From the cell containing the given text, extract its center point as [X, Y] coordinate. 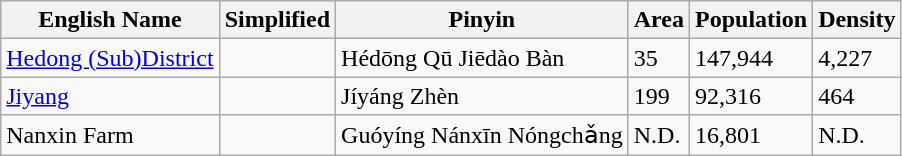
Jíyáng Zhèn [482, 96]
4,227 [857, 58]
Jiyang [110, 96]
Simplified [277, 20]
147,944 [752, 58]
Population [752, 20]
Hédōng Qū Jiēdào Bàn [482, 58]
199 [658, 96]
Guóyíng Nánxīn Nóngchǎng [482, 135]
English Name [110, 20]
Nanxin Farm [110, 135]
92,316 [752, 96]
16,801 [752, 135]
Pinyin [482, 20]
Area [658, 20]
464 [857, 96]
35 [658, 58]
Density [857, 20]
Hedong (Sub)District [110, 58]
